Pinpoint the cell where the given text exists, returning its [x, y] midpoint coordinate. 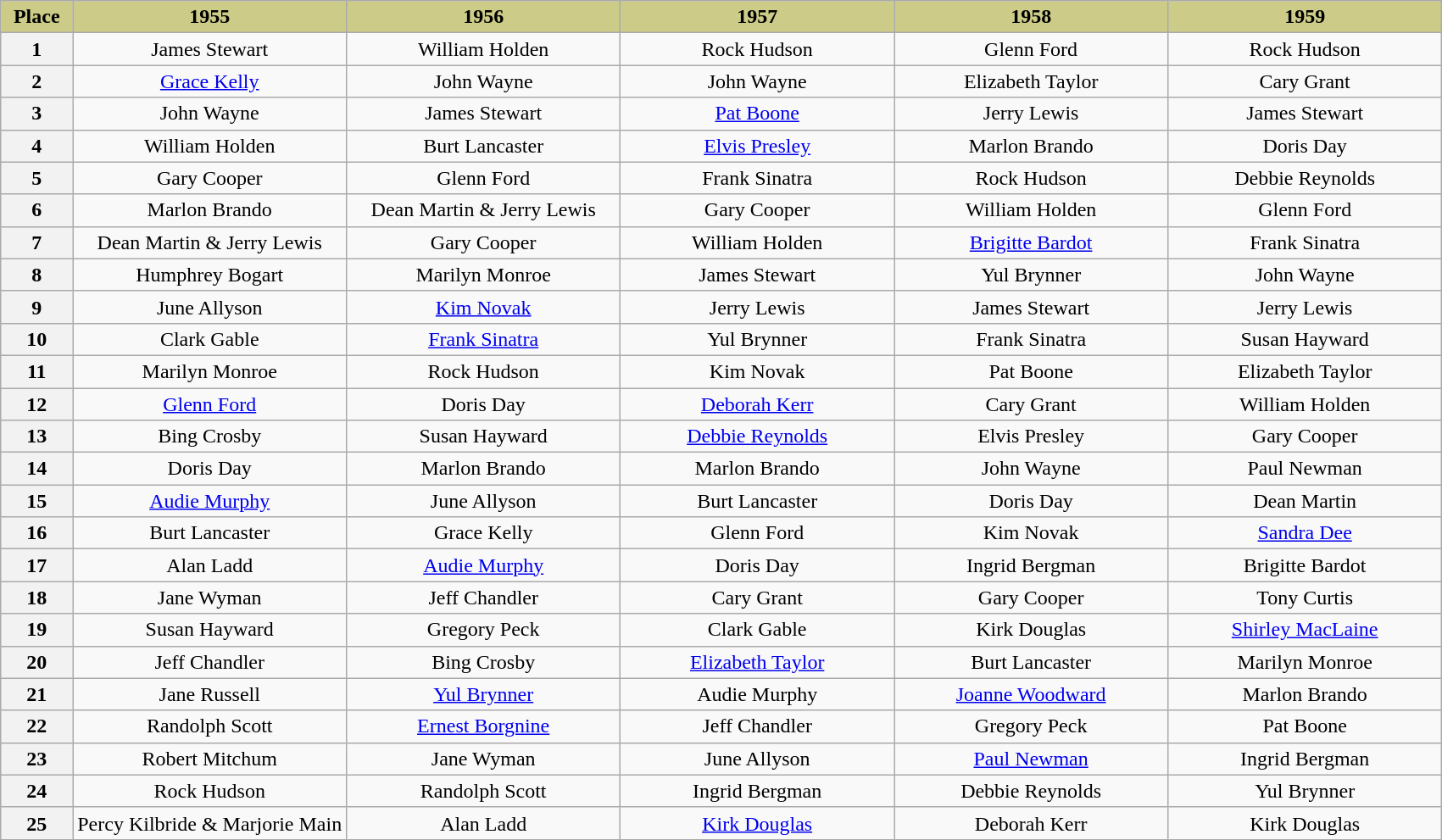
Percy Kilbride & Marjorie Main [210, 823]
7 [37, 242]
1959 [1306, 17]
Place [37, 17]
Sandra Dee [1306, 533]
22 [37, 726]
Robert Mitchum [210, 759]
23 [37, 759]
Shirley MacLaine [1306, 630]
15 [37, 501]
Ernest Borgnine [483, 726]
19 [37, 630]
14 [37, 469]
16 [37, 533]
11 [37, 371]
12 [37, 404]
Joanne Woodward [1031, 694]
Tony Curtis [1306, 598]
1956 [483, 17]
17 [37, 565]
3 [37, 114]
21 [37, 694]
1958 [1031, 17]
5 [37, 178]
2 [37, 81]
24 [37, 791]
1955 [210, 17]
18 [37, 598]
Jane Russell [210, 694]
1 [37, 49]
8 [37, 275]
4 [37, 146]
9 [37, 307]
10 [37, 339]
1957 [758, 17]
25 [37, 823]
Dean Martin [1306, 501]
Humphrey Bogart [210, 275]
6 [37, 210]
20 [37, 662]
13 [37, 437]
